Return (X, Y) of the center of cell containing provided text 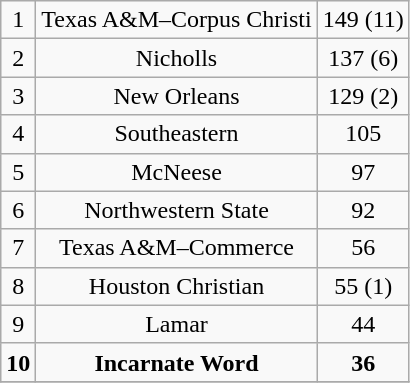
4 (18, 134)
97 (363, 172)
Houston Christian (176, 286)
Lamar (176, 324)
McNeese (176, 172)
5 (18, 172)
9 (18, 324)
137 (6) (363, 58)
6 (18, 210)
149 (11) (363, 20)
36 (363, 362)
56 (363, 248)
1 (18, 20)
7 (18, 248)
2 (18, 58)
105 (363, 134)
8 (18, 286)
Northwestern State (176, 210)
55 (1) (363, 286)
Texas A&M–Commerce (176, 248)
Southeastern (176, 134)
Texas A&M–Corpus Christi (176, 20)
129 (2) (363, 96)
10 (18, 362)
92 (363, 210)
New Orleans (176, 96)
44 (363, 324)
Incarnate Word (176, 362)
Nicholls (176, 58)
3 (18, 96)
